Search for the cell housing the specified text and yield its (x, y) center coordinate. 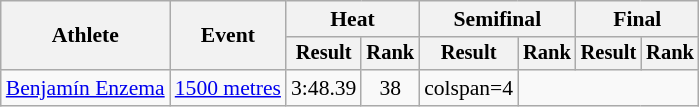
Semifinal (498, 19)
Athlete (86, 36)
Event (228, 36)
Final (638, 19)
1500 metres (228, 88)
3:48.39 (324, 88)
38 (390, 88)
Heat (352, 19)
colspan=4 (468, 88)
Benjamín Enzema (86, 88)
